Find where the given text appears and provide that cell's center as [X, Y] coordinate. 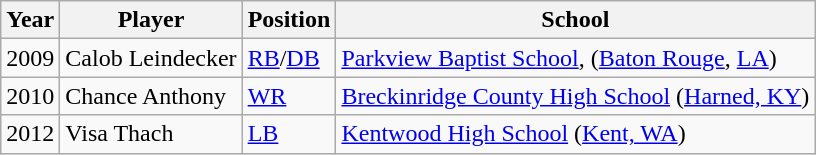
Breckinridge County High School (Harned, KY) [576, 96]
2010 [30, 96]
School [576, 20]
RB/DB [289, 58]
Calob Leindecker [151, 58]
LB [289, 134]
Chance Anthony [151, 96]
Position [289, 20]
Player [151, 20]
2009 [30, 58]
Parkview Baptist School, (Baton Rouge, LA) [576, 58]
WR [289, 96]
Visa Thach [151, 134]
2012 [30, 134]
Year [30, 20]
Kentwood High School (Kent, WA) [576, 134]
